Search for the cell housing the specified text and yield its (X, Y) center coordinate. 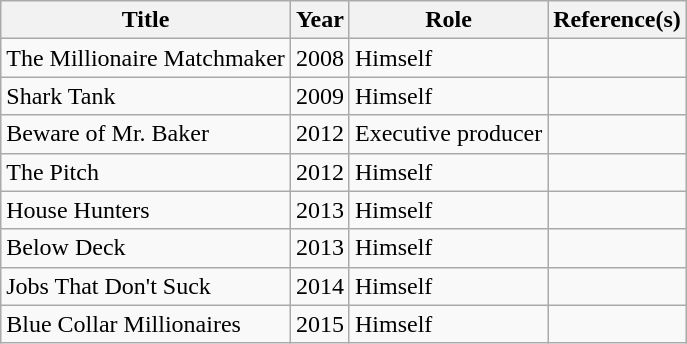
The Pitch (146, 172)
Role (448, 20)
Beware of Mr. Baker (146, 134)
House Hunters (146, 210)
Jobs That Don't Suck (146, 286)
Executive producer (448, 134)
The Millionaire Matchmaker (146, 58)
Shark Tank (146, 96)
2008 (320, 58)
2009 (320, 96)
Blue Collar Millionaires (146, 324)
Reference(s) (618, 20)
2014 (320, 286)
Below Deck (146, 248)
2015 (320, 324)
Title (146, 20)
Year (320, 20)
